Search for the cell housing the specified text and yield its [x, y] center coordinate. 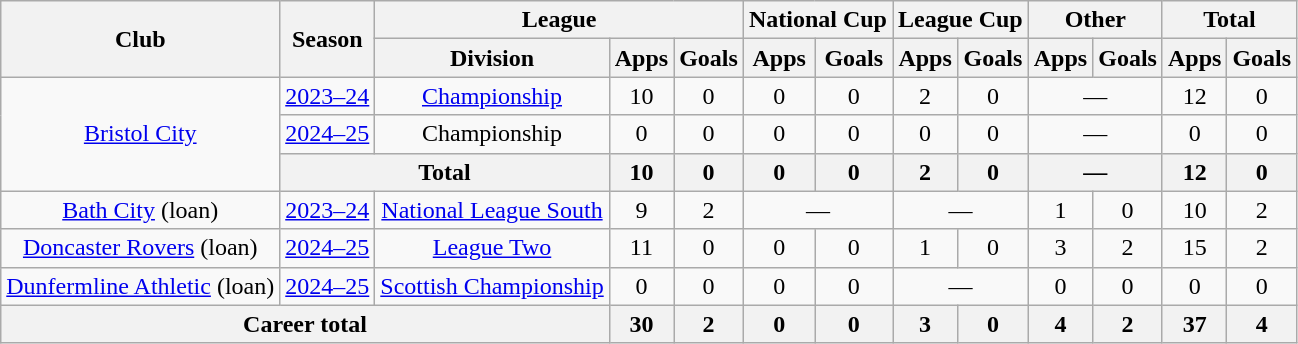
Career total [305, 324]
Doncaster Rovers (loan) [140, 248]
League Two [492, 248]
National Cup [818, 20]
Division [492, 58]
National League South [492, 210]
30 [641, 324]
15 [1194, 248]
Other [1095, 20]
Club [140, 39]
Season [328, 39]
Scottish Championship [492, 286]
Dunfermline Athletic (loan) [140, 286]
11 [641, 248]
Bath City (loan) [140, 210]
Bristol City [140, 134]
League Cup [960, 20]
9 [641, 210]
League [560, 20]
37 [1194, 324]
